From the cell containing the given text, extract its center point as (x, y) coordinate. 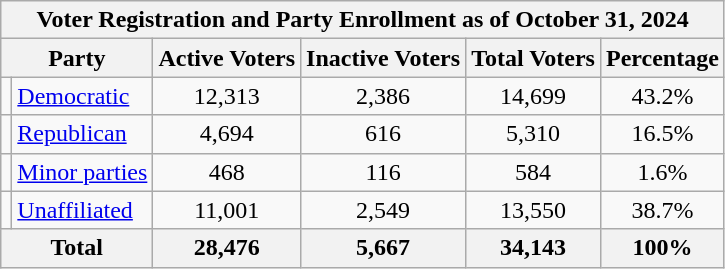
468 (227, 172)
616 (384, 134)
28,476 (227, 248)
Party (77, 58)
38.7% (662, 210)
Minor parties (82, 172)
Total Voters (534, 58)
Inactive Voters (384, 58)
4,694 (227, 134)
34,143 (534, 248)
14,699 (534, 96)
Percentage (662, 58)
100% (662, 248)
116 (384, 172)
Republican (82, 134)
Unaffiliated (82, 210)
13,550 (534, 210)
584 (534, 172)
2,386 (384, 96)
11,001 (227, 210)
Voter Registration and Party Enrollment as of October 31, 2024 (363, 20)
5,667 (384, 248)
Total (77, 248)
12,313 (227, 96)
5,310 (534, 134)
43.2% (662, 96)
2,549 (384, 210)
Active Voters (227, 58)
16.5% (662, 134)
1.6% (662, 172)
Democratic (82, 96)
